Scan for the cell matching the given text and deliver its (X, Y) coordinate at center. 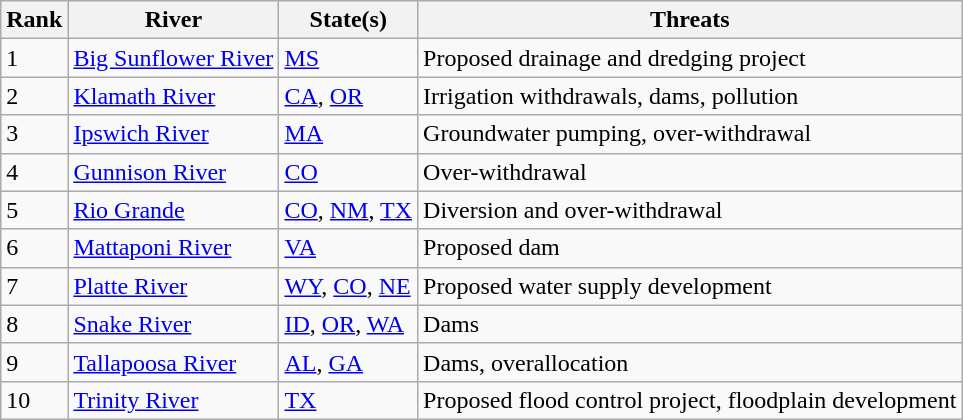
6 (34, 248)
Rio Grande (174, 210)
MA (348, 134)
State(s) (348, 20)
9 (34, 362)
MS (348, 58)
VA (348, 248)
CO (348, 172)
Proposed water supply development (690, 286)
Tallapoosa River (174, 362)
Big Sunflower River (174, 58)
CA, OR (348, 96)
Proposed dam (690, 248)
Mattaponi River (174, 248)
5 (34, 210)
Klamath River (174, 96)
4 (34, 172)
ID, OR, WA (348, 324)
Ipswich River (174, 134)
Rank (34, 20)
CO, NM, TX (348, 210)
Diversion and over-withdrawal (690, 210)
TX (348, 400)
Platte River (174, 286)
Irrigation withdrawals, dams, pollution (690, 96)
Dams, overallocation (690, 362)
Proposed drainage and dredging project (690, 58)
1 (34, 58)
7 (34, 286)
AL, GA (348, 362)
8 (34, 324)
2 (34, 96)
3 (34, 134)
Snake River (174, 324)
Dams (690, 324)
Proposed flood control project, floodplain development (690, 400)
10 (34, 400)
WY, CO, NE (348, 286)
Threats (690, 20)
Over-withdrawal (690, 172)
River (174, 20)
Gunnison River (174, 172)
Groundwater pumping, over-withdrawal (690, 134)
Trinity River (174, 400)
